Provide the (X, Y) coordinate of the cell's center where the given text is located.  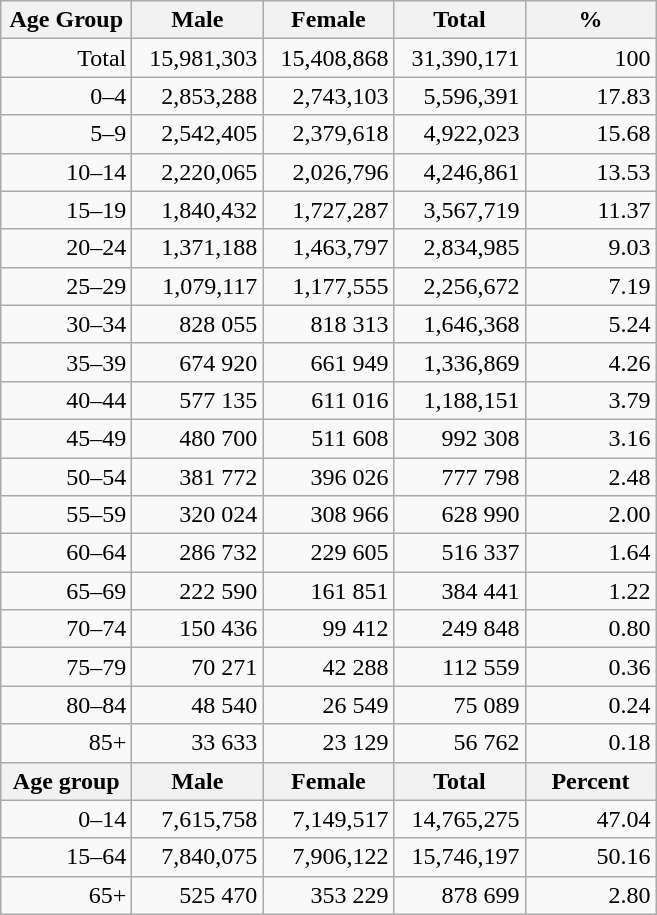
229 605 (328, 553)
5,596,391 (460, 96)
2,256,672 (460, 286)
0.24 (590, 705)
878 699 (460, 895)
674 920 (198, 362)
2,220,065 (198, 172)
1,188,151 (460, 400)
5.24 (590, 324)
308 966 (328, 515)
2,542,405 (198, 134)
80–84 (66, 705)
40–44 (66, 400)
1,336,869 (460, 362)
2,743,103 (328, 96)
15,408,868 (328, 58)
33 633 (198, 743)
Percent (590, 781)
31,390,171 (460, 58)
7,840,075 (198, 857)
10–14 (66, 172)
1,646,368 (460, 324)
1,727,287 (328, 210)
161 851 (328, 591)
1.64 (590, 553)
2,853,288 (198, 96)
381 772 (198, 477)
396 026 (328, 477)
85+ (66, 743)
48 540 (198, 705)
828 055 (198, 324)
511 608 (328, 438)
249 848 (460, 629)
1.22 (590, 591)
14,765,275 (460, 819)
99 412 (328, 629)
222 590 (198, 591)
47.04 (590, 819)
2,834,985 (460, 248)
7,615,758 (198, 819)
45–49 (66, 438)
15.68 (590, 134)
65–69 (66, 591)
35–39 (66, 362)
1,840,432 (198, 210)
2.00 (590, 515)
26 549 (328, 705)
55–59 (66, 515)
1,371,188 (198, 248)
7.19 (590, 286)
480 700 (198, 438)
% (590, 20)
70–74 (66, 629)
Age Group (66, 20)
150 436 (198, 629)
70 271 (198, 667)
15,746,197 (460, 857)
1,463,797 (328, 248)
818 313 (328, 324)
777 798 (460, 477)
3.16 (590, 438)
4,246,861 (460, 172)
2,026,796 (328, 172)
30–34 (66, 324)
112 559 (460, 667)
1,079,117 (198, 286)
42 288 (328, 667)
525 470 (198, 895)
577 135 (198, 400)
50–54 (66, 477)
75 089 (460, 705)
4.26 (590, 362)
0.80 (590, 629)
3,567,719 (460, 210)
516 337 (460, 553)
2.80 (590, 895)
7,149,517 (328, 819)
65+ (66, 895)
100 (590, 58)
353 229 (328, 895)
15,981,303 (198, 58)
320 024 (198, 515)
60–64 (66, 553)
0.36 (590, 667)
11.37 (590, 210)
50.16 (590, 857)
75–79 (66, 667)
20–24 (66, 248)
384 441 (460, 591)
0–14 (66, 819)
3.79 (590, 400)
56 762 (460, 743)
2,379,618 (328, 134)
15–19 (66, 210)
Age group (66, 781)
4,922,023 (460, 134)
628 990 (460, 515)
5–9 (66, 134)
611 016 (328, 400)
9.03 (590, 248)
15–64 (66, 857)
7,906,122 (328, 857)
0–4 (66, 96)
661 949 (328, 362)
992 308 (460, 438)
13.53 (590, 172)
1,177,555 (328, 286)
286 732 (198, 553)
17.83 (590, 96)
2.48 (590, 477)
23 129 (328, 743)
0.18 (590, 743)
25–29 (66, 286)
